Extract the [X, Y] coordinate from the center of the cell holding the provided text.  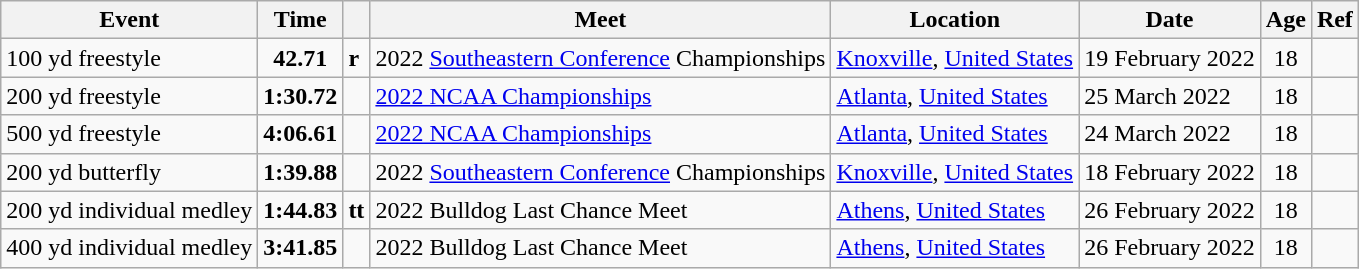
Event [130, 20]
500 yd freestyle [130, 134]
4:06.61 [300, 134]
r [356, 58]
Age [1286, 20]
1:44.83 [300, 210]
25 March 2022 [1170, 96]
100 yd freestyle [130, 58]
Time [300, 20]
24 March 2022 [1170, 134]
18 February 2022 [1170, 172]
3:41.85 [300, 248]
tt [356, 210]
19 February 2022 [1170, 58]
42.71 [300, 58]
Ref [1334, 20]
1:39.88 [300, 172]
Date [1170, 20]
200 yd individual medley [130, 210]
200 yd freestyle [130, 96]
Location [955, 20]
1:30.72 [300, 96]
400 yd individual medley [130, 248]
200 yd butterfly [130, 172]
Meet [600, 20]
